Find where the given text appears and provide that cell's center as [x, y] coordinate. 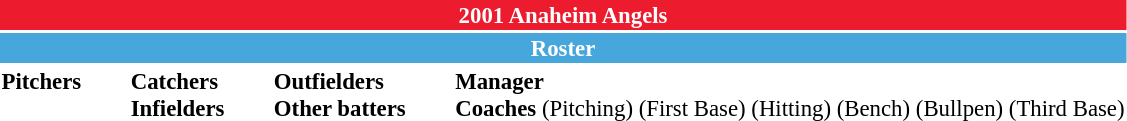
Roster [563, 48]
2001 Anaheim Angels [563, 15]
